Return [x, y] of the center of cell containing provided text 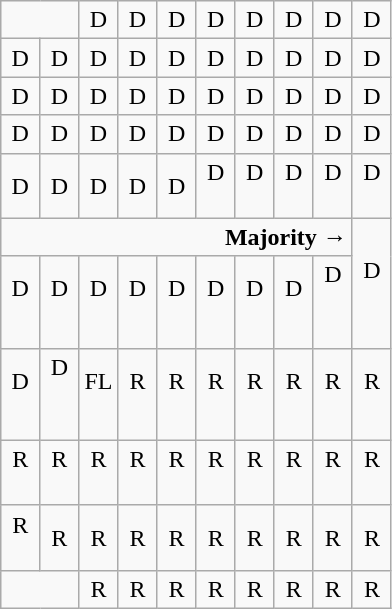
FL [98, 394]
Majority → [177, 237]
